Capture the cell that displays the provided text and extract its [x, y] central coordinate. 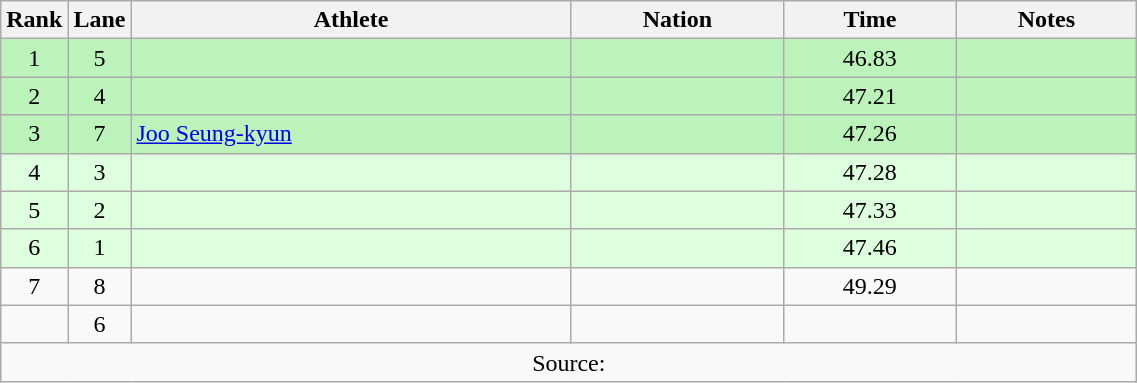
Notes [1046, 20]
Source: [569, 362]
Lane [100, 20]
Time [870, 20]
Nation [678, 20]
46.83 [870, 58]
47.21 [870, 96]
Rank [34, 20]
47.28 [870, 172]
47.46 [870, 248]
47.33 [870, 210]
Joo Seung-kyun [351, 134]
49.29 [870, 286]
8 [100, 286]
Athlete [351, 20]
47.26 [870, 134]
